Locate the cell with the specified text and output its [x, y] center coordinate. 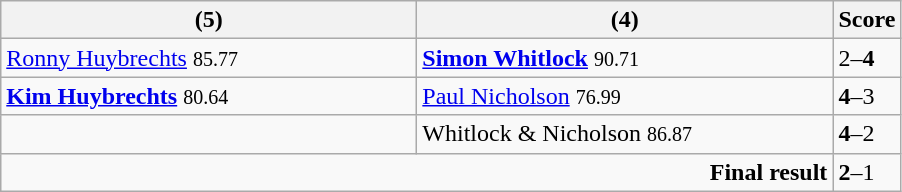
Kim Huybrechts 80.64 [209, 96]
Paul Nicholson 76.99 [625, 96]
2–1 [867, 172]
Final result [417, 172]
Whitlock & Nicholson 86.87 [625, 134]
Score [867, 20]
(4) [625, 20]
Ronny Huybrechts 85.77 [209, 58]
2–4 [867, 58]
4–3 [867, 96]
(5) [209, 20]
Simon Whitlock 90.71 [625, 58]
4–2 [867, 134]
